Output the [X, Y] coordinate of the center of the cell containing the given text.  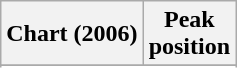
Chart (2006) [72, 34]
Peakposition [189, 34]
